From the cell containing the given text, extract its center point as [X, Y] coordinate. 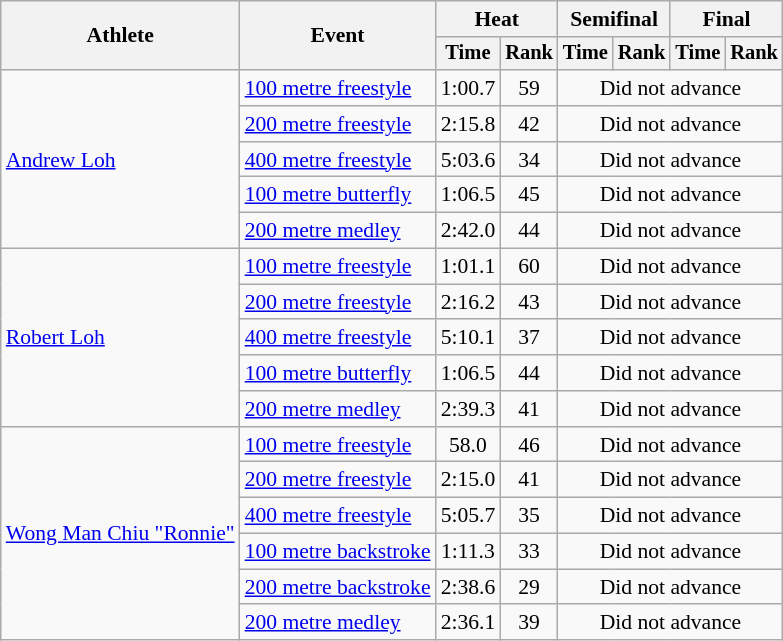
5:03.6 [468, 160]
2:42.0 [468, 231]
Final [726, 19]
5:10.1 [468, 338]
Andrew Loh [120, 159]
Athlete [120, 36]
43 [529, 302]
Semifinal [614, 19]
200 metre backstroke [338, 587]
60 [529, 267]
46 [529, 445]
2:36.1 [468, 623]
Robert Loh [120, 338]
1:00.7 [468, 88]
59 [529, 88]
2:15.8 [468, 124]
39 [529, 623]
Wong Man Chiu "Ronnie" [120, 534]
35 [529, 516]
45 [529, 195]
1:11.3 [468, 552]
29 [529, 587]
1:01.1 [468, 267]
100 metre backstroke [338, 552]
2:39.3 [468, 409]
34 [529, 160]
58.0 [468, 445]
2:15.0 [468, 480]
37 [529, 338]
Heat [497, 19]
2:38.6 [468, 587]
42 [529, 124]
Event [338, 36]
33 [529, 552]
5:05.7 [468, 516]
2:16.2 [468, 302]
